Detect which cell encompasses the target text, then output its [x, y] center coordinate. 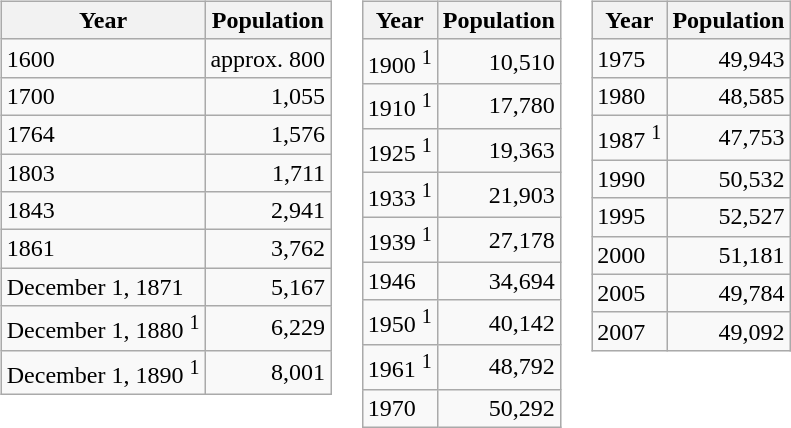
1970 [400, 408]
49,092 [728, 331]
27,178 [498, 240]
1,576 [268, 134]
40,142 [498, 322]
51,181 [728, 255]
10,510 [498, 62]
1910 1 [400, 106]
1843 [103, 211]
50,292 [498, 408]
December 1, 1871 [103, 287]
1987 1 [630, 138]
December 1, 1880 1 [103, 328]
2000 [630, 255]
1925 1 [400, 150]
49,943 [728, 58]
1861 [103, 249]
1995 [630, 217]
48,792 [498, 368]
1950 1 [400, 322]
47,753 [728, 138]
34,694 [498, 281]
48,585 [728, 96]
52,527 [728, 217]
3,762 [268, 249]
1900 1 [400, 62]
1939 1 [400, 240]
8,001 [268, 372]
December 1, 1890 1 [103, 372]
6,229 [268, 328]
1,711 [268, 173]
1803 [103, 173]
1975 [630, 58]
50,532 [728, 179]
2,941 [268, 211]
17,780 [498, 106]
21,903 [498, 196]
1961 1 [400, 368]
5,167 [268, 287]
1,055 [268, 96]
1933 1 [400, 196]
1600 [103, 58]
1700 [103, 96]
1990 [630, 179]
1980 [630, 96]
2007 [630, 331]
1946 [400, 281]
approx. 800 [268, 58]
1764 [103, 134]
49,784 [728, 293]
19,363 [498, 150]
2005 [630, 293]
